From the cell containing the given text, extract its center point as (X, Y) coordinate. 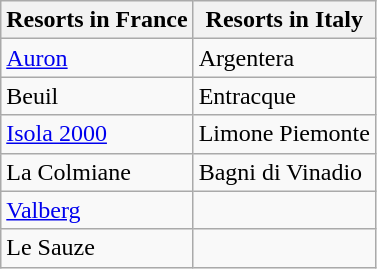
Argentera (284, 58)
Limone Piemonte (284, 134)
La Colmiane (97, 172)
Beuil (97, 96)
Auron (97, 58)
Le Sauze (97, 248)
Resorts in Italy (284, 20)
Resorts in France (97, 20)
Bagni di Vinadio (284, 172)
Entracque (284, 96)
Isola 2000 (97, 134)
Valberg (97, 210)
